Pinpoint the cell where the given text exists, returning its (X, Y) midpoint coordinate. 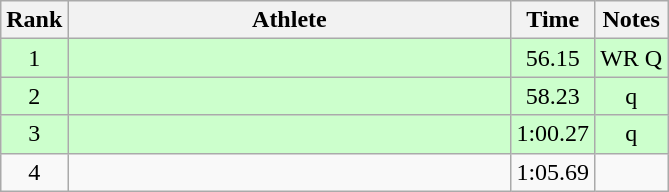
58.23 (553, 96)
Rank (34, 20)
4 (34, 172)
1 (34, 58)
Athlete (290, 20)
1:05.69 (553, 172)
Time (553, 20)
WR Q (632, 58)
3 (34, 134)
1:00.27 (553, 134)
2 (34, 96)
Notes (632, 20)
56.15 (553, 58)
